Identify which cell holds the provided text, then report its [x, y] central coordinate. 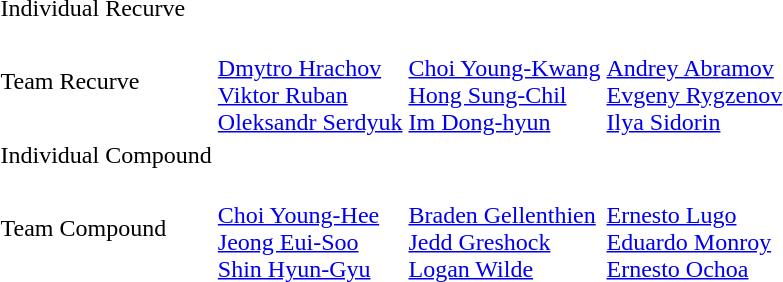
Choi Young-KwangHong Sung-ChilIm Dong-hyun [504, 82]
Dmytro HrachovViktor RubanOleksandr Serdyuk [310, 82]
